Pinpoint the cell where the given text exists, returning its (X, Y) midpoint coordinate. 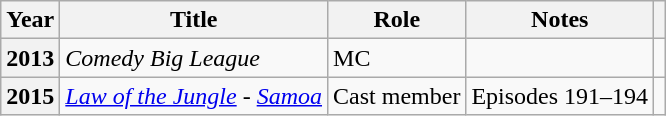
Episodes 191–194 (560, 96)
Year (30, 20)
MC (397, 58)
Comedy Big League (194, 58)
Law of the Jungle - Samoa (194, 96)
Cast member (397, 96)
2013 (30, 58)
2015 (30, 96)
Notes (560, 20)
Role (397, 20)
Title (194, 20)
